Capture the cell that displays the provided text and extract its (X, Y) central coordinate. 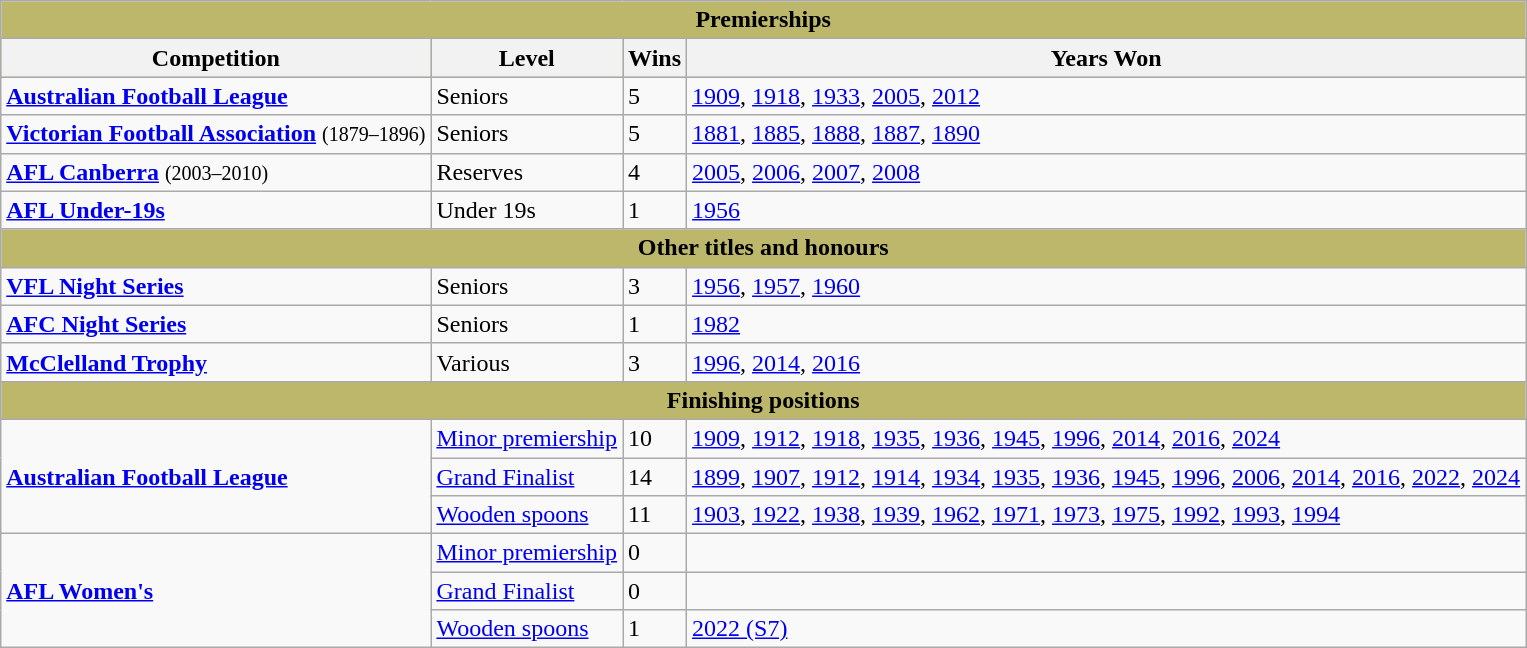
14 (655, 477)
McClelland Trophy (216, 362)
1899, 1907, 1912, 1914, 1934, 1935, 1936, 1945, 1996, 2006, 2014, 2016, 2022, 2024 (1106, 477)
2005, 2006, 2007, 2008 (1106, 172)
Premierships (764, 20)
AFL Canberra (2003–2010) (216, 172)
11 (655, 515)
1881, 1885, 1888, 1887, 1890 (1106, 134)
AFL Women's (216, 591)
AFL Under-19s (216, 210)
Wins (655, 58)
Years Won (1106, 58)
1956, 1957, 1960 (1106, 286)
AFC Night Series (216, 324)
Competition (216, 58)
4 (655, 172)
Finishing positions (764, 400)
Under 19s (527, 210)
1903, 1922, 1938, 1939, 1962, 1971, 1973, 1975, 1992, 1993, 1994 (1106, 515)
2022 (S7) (1106, 629)
Level (527, 58)
Various (527, 362)
1996, 2014, 2016 (1106, 362)
1956 (1106, 210)
VFL Night Series (216, 286)
10 (655, 438)
1909, 1912, 1918, 1935, 1936, 1945, 1996, 2014, 2016, 2024 (1106, 438)
Reserves (527, 172)
1982 (1106, 324)
1909, 1918, 1933, 2005, 2012 (1106, 96)
Victorian Football Association (1879–1896) (216, 134)
Other titles and honours (764, 248)
